Provide the (X, Y) coordinate of the cell's center where the given text is located.  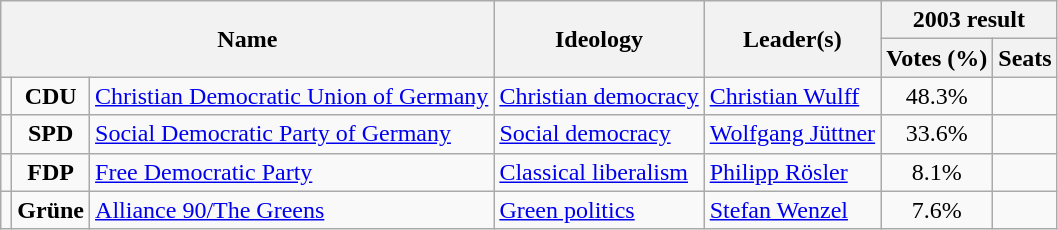
Social democracy (599, 134)
Stefan Wenzel (792, 210)
Seats (1025, 58)
Wolfgang Jüttner (792, 134)
Christian Democratic Union of Germany (292, 96)
7.6% (937, 210)
FDP (51, 172)
CDU (51, 96)
8.1% (937, 172)
Name (248, 39)
Christian Wulff (792, 96)
Votes (%) (937, 58)
Leader(s) (792, 39)
48.3% (937, 96)
Philipp Rösler (792, 172)
Free Democratic Party (292, 172)
33.6% (937, 134)
Ideology (599, 39)
Christian democracy (599, 96)
2003 result (970, 20)
Social Democratic Party of Germany (292, 134)
Classical liberalism (599, 172)
Green politics (599, 210)
Grüne (51, 210)
SPD (51, 134)
Alliance 90/The Greens (292, 210)
